Return the [X, Y] coordinate for the center point of the cell that contains the specified text.  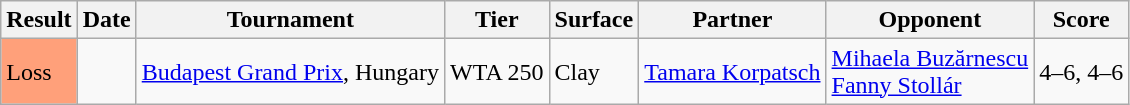
Budapest Grand Prix, Hungary [290, 72]
Clay [594, 72]
Date [106, 20]
4–6, 4–6 [1082, 72]
Tamara Korpatsch [732, 72]
Surface [594, 20]
Loss [39, 72]
Opponent [930, 20]
Result [39, 20]
Score [1082, 20]
Partner [732, 20]
Tournament [290, 20]
Tier [497, 20]
WTA 250 [497, 72]
Mihaela Buzărnescu Fanny Stollár [930, 72]
